From the cell containing the given text, extract its center point as [x, y] coordinate. 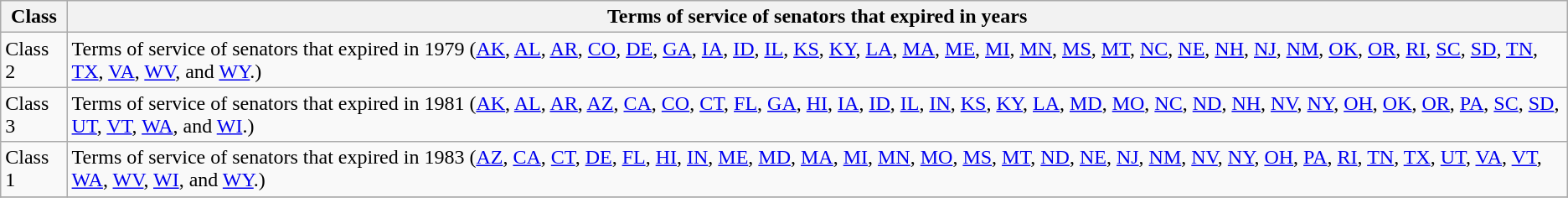
Class [34, 17]
Class 2 [34, 60]
Terms of service of senators that expired in years [818, 17]
Class 1 [34, 169]
Class 3 [34, 114]
